Provide the (x, y) coordinate of the cell's center where the given text is located.  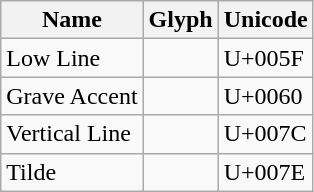
Unicode (266, 20)
Vertical Line (72, 134)
U+007E (266, 172)
Name (72, 20)
U+005F (266, 58)
Glyph (180, 20)
Grave Accent (72, 96)
Tilde (72, 172)
U+007C (266, 134)
U+0060 (266, 96)
Low Line (72, 58)
